Pinpoint the cell where the given text exists, returning its [X, Y] midpoint coordinate. 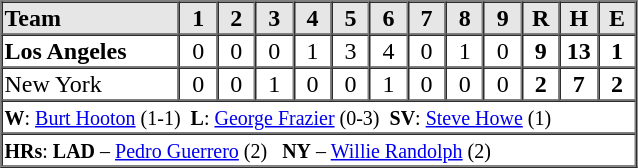
6 [388, 18]
H [579, 18]
5 [350, 18]
R [541, 18]
Team [91, 18]
Los Angeles [91, 50]
E [617, 18]
13 [579, 50]
New York [91, 84]
W: Burt Hooton (1-1) L: George Frazier (0-3) SV: Steve Howe (1) [319, 116]
8 [465, 18]
HRs: LAD – Pedro Guerrero (2) NY – Willie Randolph (2) [319, 150]
